For the text-containing cell, return its midpoint in (x, y) coordinate format. 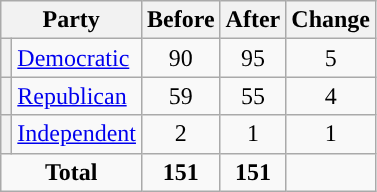
Before (180, 20)
Democratic (77, 58)
55 (253, 96)
Party (72, 20)
59 (180, 96)
2 (180, 134)
4 (331, 96)
5 (331, 58)
Republican (77, 96)
90 (180, 58)
Change (331, 20)
95 (253, 58)
After (253, 20)
Total (72, 172)
Independent (77, 134)
